Determine the (X, Y) coordinate at the center of the cell enclosing the given text.  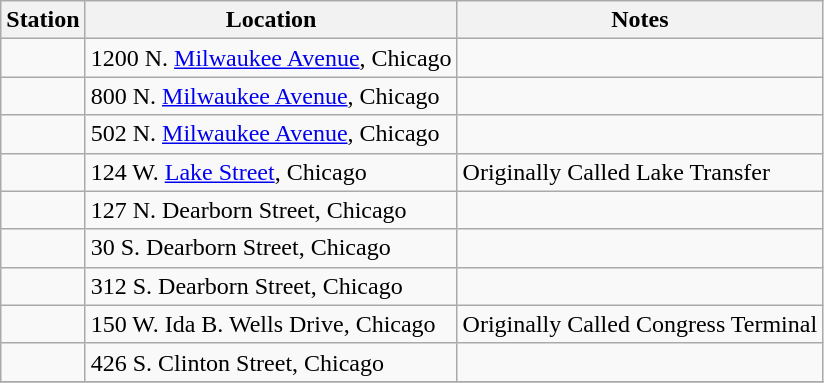
Originally Called Lake Transfer (640, 172)
1200 N. Milwaukee Avenue, Chicago (271, 58)
150 W. Ida B. Wells Drive, Chicago (271, 324)
502 N. Milwaukee Avenue, Chicago (271, 134)
30 S. Dearborn Street, Chicago (271, 248)
127 N. Dearborn Street, Chicago (271, 210)
426 S. Clinton Street, Chicago (271, 362)
Notes (640, 20)
Station (43, 20)
Originally Called Congress Terminal (640, 324)
312 S. Dearborn Street, Chicago (271, 286)
Location (271, 20)
800 N. Milwaukee Avenue, Chicago (271, 96)
124 W. Lake Street, Chicago (271, 172)
